Search for the cell housing the specified text and yield its (x, y) center coordinate. 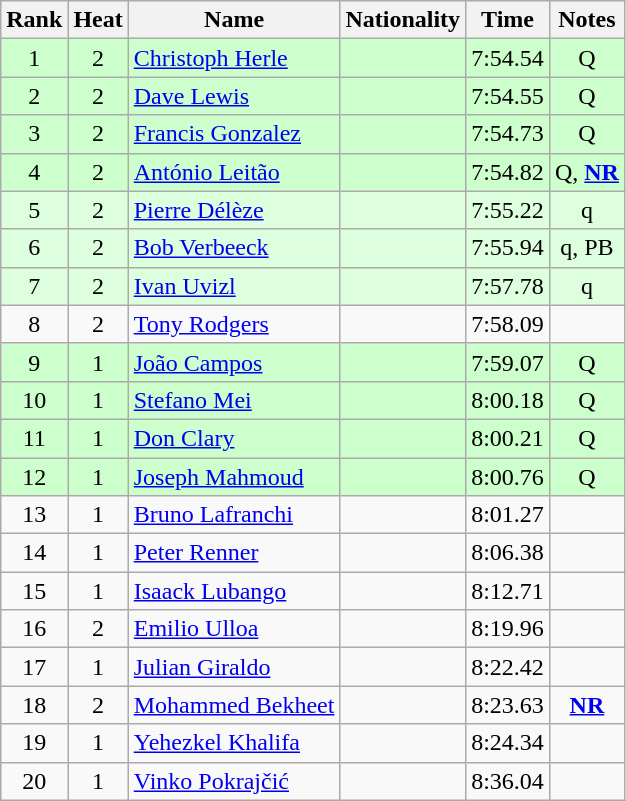
20 (34, 781)
13 (34, 515)
7:58.09 (508, 324)
António Leitão (234, 172)
Pierre Délèze (234, 210)
7:54.73 (508, 134)
9 (34, 362)
Emilio Ulloa (234, 629)
4 (34, 172)
8:00.18 (508, 400)
NR (586, 705)
Dave Lewis (234, 96)
19 (34, 743)
Rank (34, 20)
7 (34, 286)
8 (34, 324)
14 (34, 553)
Time (508, 20)
16 (34, 629)
Name (234, 20)
Heat (98, 20)
Peter Renner (234, 553)
10 (34, 400)
5 (34, 210)
Nationality (403, 20)
7:54.82 (508, 172)
Yehezkel Khalifa (234, 743)
6 (34, 248)
Christoph Herle (234, 58)
8:36.04 (508, 781)
8:01.27 (508, 515)
8:00.76 (508, 477)
12 (34, 477)
Julian Giraldo (234, 667)
Tony Rodgers (234, 324)
Bob Verbeeck (234, 248)
18 (34, 705)
Notes (586, 20)
11 (34, 438)
8:00.21 (508, 438)
Q, NR (586, 172)
Francis Gonzalez (234, 134)
q, PB (586, 248)
7:55.22 (508, 210)
7:54.54 (508, 58)
8:22.42 (508, 667)
Bruno Lafranchi (234, 515)
8:12.71 (508, 591)
15 (34, 591)
Ivan Uvizl (234, 286)
Mohammed Bekheet (234, 705)
17 (34, 667)
8:24.34 (508, 743)
7:57.78 (508, 286)
7:59.07 (508, 362)
Stefano Mei (234, 400)
3 (34, 134)
Vinko Pokrajčić (234, 781)
7:54.55 (508, 96)
7:55.94 (508, 248)
Joseph Mahmoud (234, 477)
João Campos (234, 362)
8:23.63 (508, 705)
8:19.96 (508, 629)
Don Clary (234, 438)
Isaack Lubango (234, 591)
8:06.38 (508, 553)
